Identify which cell holds the provided text, then report its (X, Y) central coordinate. 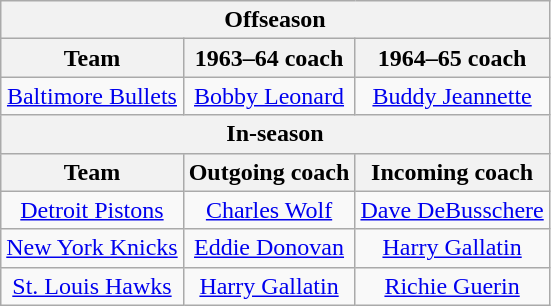
Charles Wolf (269, 210)
Buddy Jeannette (452, 96)
Baltimore Bullets (92, 96)
1963–64 coach (269, 58)
Incoming coach (452, 172)
Bobby Leonard (269, 96)
Eddie Donovan (269, 248)
Richie Guerin (452, 286)
In-season (275, 134)
New York Knicks (92, 248)
Outgoing coach (269, 172)
Dave DeBusschere (452, 210)
St. Louis Hawks (92, 286)
1964–65 coach (452, 58)
Detroit Pistons (92, 210)
Offseason (275, 20)
